Locate the cell with the specified text and output its [X, Y] center coordinate. 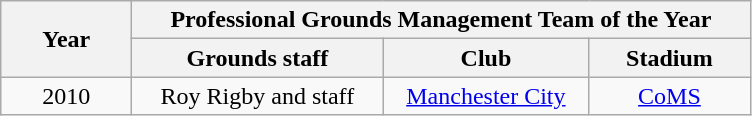
2010 [66, 96]
Roy Rigby and staff [258, 96]
Stadium [670, 58]
Year [66, 39]
Grounds staff [258, 58]
Manchester City [486, 96]
Professional Grounds Management Team of the Year [441, 20]
CoMS [670, 96]
Club [486, 58]
